Detect which cell encompasses the target text, then output its (X, Y) center coordinate. 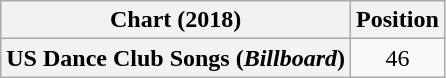
US Dance Club Songs (Billboard) (176, 58)
Chart (2018) (176, 20)
Position (398, 20)
46 (398, 58)
